Search for the cell housing the specified text and yield its [X, Y] center coordinate. 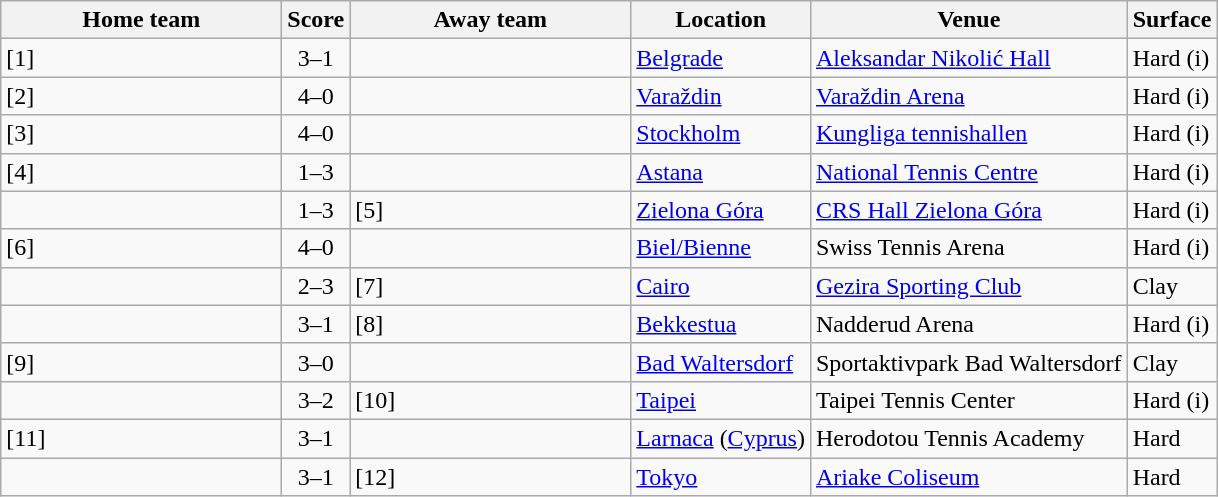
Kungliga tennishallen [968, 134]
Gezira Sporting Club [968, 286]
Sportaktivpark Bad Waltersdorf [968, 362]
Bad Waltersdorf [721, 362]
[8] [490, 324]
[2] [142, 96]
[10] [490, 400]
[1] [142, 58]
Ariake Coliseum [968, 477]
Varaždin Arena [968, 96]
Nadderud Arena [968, 324]
Taipei [721, 400]
Surface [1172, 20]
[4] [142, 172]
Astana [721, 172]
National Tennis Centre [968, 172]
3–0 [316, 362]
Zielona Góra [721, 210]
Cairo [721, 286]
Swiss Tennis Arena [968, 248]
Herodotou Tennis Academy [968, 438]
3–2 [316, 400]
[7] [490, 286]
Score [316, 20]
Varaždin [721, 96]
Home team [142, 20]
[12] [490, 477]
Belgrade [721, 58]
Taipei Tennis Center [968, 400]
Aleksandar Nikolić Hall [968, 58]
CRS Hall Zielona Góra [968, 210]
Away team [490, 20]
Tokyo [721, 477]
[3] [142, 134]
Location [721, 20]
Biel/Bienne [721, 248]
Larnaca (Cyprus) [721, 438]
[11] [142, 438]
Bekkestua [721, 324]
Stockholm [721, 134]
[5] [490, 210]
2–3 [316, 286]
[9] [142, 362]
[6] [142, 248]
Venue [968, 20]
